Determine the [X, Y] coordinate at the center of the cell enclosing the given text.  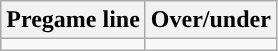
Over/under [210, 20]
Pregame line [74, 20]
